From the cell containing the given text, extract its center point as [X, Y] coordinate. 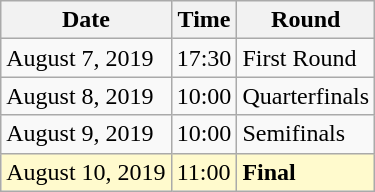
11:00 [204, 172]
August 10, 2019 [86, 172]
Time [204, 20]
Date [86, 20]
August 8, 2019 [86, 96]
Round [306, 20]
First Round [306, 58]
August 9, 2019 [86, 134]
Semifinals [306, 134]
Quarterfinals [306, 96]
August 7, 2019 [86, 58]
17:30 [204, 58]
Final [306, 172]
